Locate the cell with the specified text and output its (x, y) center coordinate. 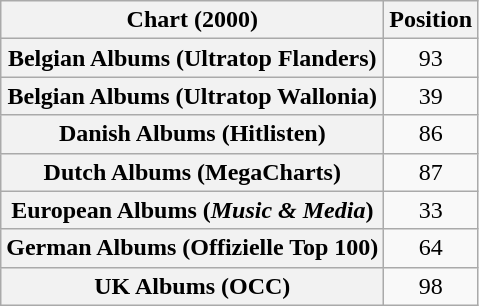
Belgian Albums (Ultratop Flanders) (192, 58)
33 (431, 210)
87 (431, 172)
Position (431, 20)
39 (431, 96)
98 (431, 286)
Dutch Albums (MegaCharts) (192, 172)
European Albums (Music & Media) (192, 210)
93 (431, 58)
Belgian Albums (Ultratop Wallonia) (192, 96)
Danish Albums (Hitlisten) (192, 134)
Chart (2000) (192, 20)
UK Albums (OCC) (192, 286)
86 (431, 134)
German Albums (Offizielle Top 100) (192, 248)
64 (431, 248)
